Detect which cell encompasses the target text, then output its [X, Y] center coordinate. 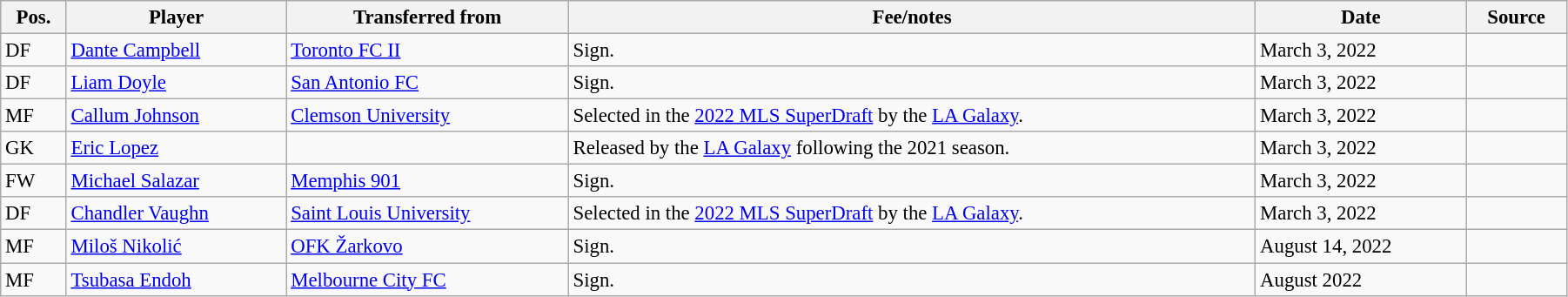
GK [33, 148]
Melbourne City FC [427, 280]
Callum Johnson [176, 116]
Liam Doyle [176, 83]
Eric Lopez [176, 148]
Player [176, 17]
Transferred from [427, 17]
Memphis 901 [427, 181]
Fee/notes [912, 17]
Dante Campbell [176, 51]
Chandler Vaughn [176, 213]
FW [33, 181]
August 14, 2022 [1361, 246]
Saint Louis University [427, 213]
Source [1517, 17]
Toronto FC II [427, 51]
OFK Žarkovo [427, 246]
Tsubasa Endoh [176, 280]
Released by the LA Galaxy following the 2021 season. [912, 148]
San Antonio FC [427, 83]
Date [1361, 17]
Pos. [33, 17]
Michael Salazar [176, 181]
August 2022 [1361, 280]
Clemson University [427, 116]
Miloš Nikolić [176, 246]
